Locate the cell with the specified text and output its (x, y) center coordinate. 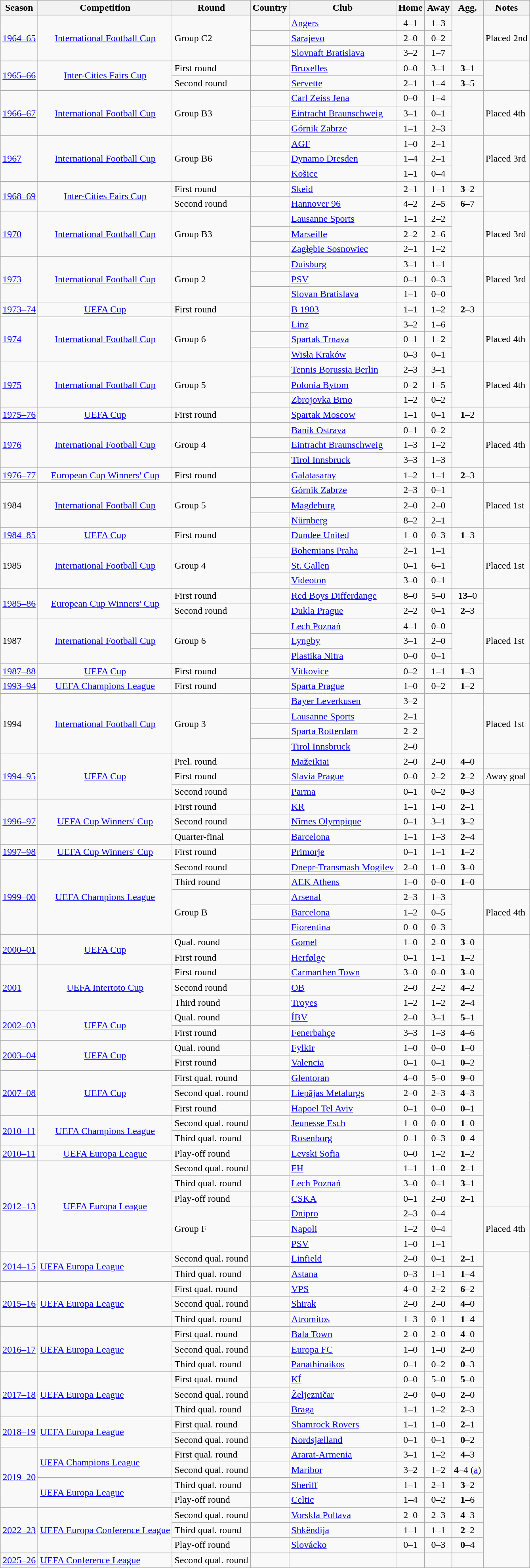
Group 3 (212, 724)
1965–66 (19, 76)
Plastika Nitra (343, 656)
1996–97 (19, 822)
Spartak Moscow (343, 415)
2003–04 (19, 1055)
1974 (19, 339)
VPS (343, 1289)
Košice (343, 173)
1976 (19, 445)
Liepājas Metalurgs (343, 1093)
Vorskla Poltava (343, 1515)
1984–85 (19, 535)
2–6 (438, 234)
Magdeburg (343, 505)
2017–18 (19, 1394)
UEFA Europa Conference League (105, 1530)
Bayer Leverkusen (343, 701)
KÍ (343, 1379)
1997–98 (19, 852)
2014–15 (19, 1266)
1968–69 (19, 196)
UEFA Intertoto Cup (105, 988)
Dnipro (343, 1214)
Quarter-final (212, 837)
Jeunesse Esch (343, 1123)
1975–76 (19, 415)
1964–65 (19, 38)
8–0 (410, 596)
Linfield (343, 1259)
Baník Ostrava (343, 430)
6–1 (438, 565)
Slovnaft Bratislava (343, 53)
ÍBV (343, 1018)
Slovácko (343, 1545)
Galatasaray (343, 475)
Slovan Bratislava (343, 294)
1973 (19, 279)
0–5 (438, 912)
4–6 (467, 1033)
Napoli (343, 1229)
1970 (19, 234)
1999–00 (19, 897)
Spartak Trnava (343, 339)
9–0 (467, 1078)
1994 (19, 724)
1966–67 (19, 113)
Prel. round (212, 761)
Dynamo Dresden (343, 158)
Bala Town (343, 1334)
Shkëndija (343, 1530)
1975 (19, 384)
Dukla Prague (343, 611)
2001 (19, 988)
2022–23 (19, 1530)
Group F (212, 1229)
Arsenal (343, 897)
1984 (19, 505)
Shirak (343, 1304)
3–5 (467, 83)
Željezničar (343, 1394)
2007–08 (19, 1093)
Competition (105, 8)
6–7 (467, 204)
2012–13 (19, 1206)
KR (343, 807)
2016–17 (19, 1349)
Europa FC (343, 1349)
Sarajevo (343, 38)
CSKA (343, 1199)
Placed 2nd (506, 38)
6–2 (467, 1289)
Primorje (343, 852)
Fylkir (343, 1048)
1–5 (438, 384)
2018–19 (19, 1432)
St. Gallen (343, 565)
Celtic (343, 1500)
5–1 (467, 1018)
Nîmes Olympique (343, 822)
Duisburg (343, 264)
Marseille (343, 234)
13–0 (467, 596)
B 1903 (343, 309)
Videoton (343, 580)
1987 (19, 641)
Group C2 (212, 38)
2002–03 (19, 1025)
Maribor (343, 1470)
2019–20 (19, 1477)
Carl Zeiss Jena (343, 98)
Zagłębie Sosnowiec (343, 249)
Away (438, 8)
8–2 (410, 520)
Gomel (343, 942)
Panathinaikos (343, 1364)
Dundee United (343, 535)
1994–95 (19, 776)
1987–88 (19, 671)
UEFA Conference League (105, 1560)
Shamrock Rovers (343, 1425)
Hapoel Tel Aviv (343, 1108)
FH (343, 1168)
Levski Sofia (343, 1153)
2–5 (438, 204)
1993–94 (19, 686)
Carmarthen Town (343, 972)
2025–26 (19, 1560)
Sheriff (343, 1485)
2015–16 (19, 1304)
Servette (343, 83)
AEK Athens (343, 882)
Home (410, 8)
1967 (19, 158)
Fiorentina (343, 927)
Group B6 (212, 158)
Astana (343, 1274)
Mažeikiai (343, 761)
2000–01 (19, 950)
Lyngby (343, 641)
Tennis Borussia Berlin (343, 369)
Sparta Rotterdam (343, 731)
Agg. (467, 8)
Valencia (343, 1063)
Angers (343, 23)
Braga (343, 1410)
Bohemians Praha (343, 550)
Round (212, 8)
1976–77 (19, 475)
OB (343, 988)
Sparta Prague (343, 686)
Season (19, 8)
Vítkovice (343, 671)
Club (343, 8)
Polonia Bytom (343, 384)
Troyes (343, 1003)
Zbrojovka Brno (343, 400)
Bruxelles (343, 68)
Hannover 96 (343, 204)
1985–86 (19, 603)
Group B (212, 912)
Red Boys Differdange (343, 596)
Atromitos (343, 1319)
Away goal (506, 776)
Group 2 (212, 279)
Linz (343, 324)
Ararat-Armenia (343, 1455)
AGF (343, 143)
Notes (506, 8)
1973–74 (19, 309)
Wisła Kraków (343, 354)
4–4 (a) (467, 1470)
Dnepr-Transmash Mogilev (343, 867)
Parma (343, 792)
Nordsjælland (343, 1440)
Rosenborg (343, 1138)
1–7 (438, 53)
Fenerbahçe (343, 1033)
Herfølge (343, 957)
Slavia Prague (343, 776)
Glentoran (343, 1078)
Country (270, 8)
Nürnberg (343, 520)
1985 (19, 565)
Skeid (343, 189)
